Provide the [X, Y] coordinate of the cell's center where the given text is located.  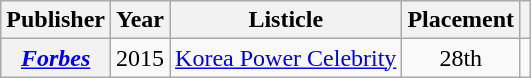
Placement [461, 20]
Year [140, 20]
28th [461, 58]
Korea Power Celebrity [286, 58]
Publisher [56, 20]
Listicle [286, 20]
2015 [140, 58]
Forbes [56, 58]
